Determine the [x, y] coordinate at the center of the cell enclosing the given text.  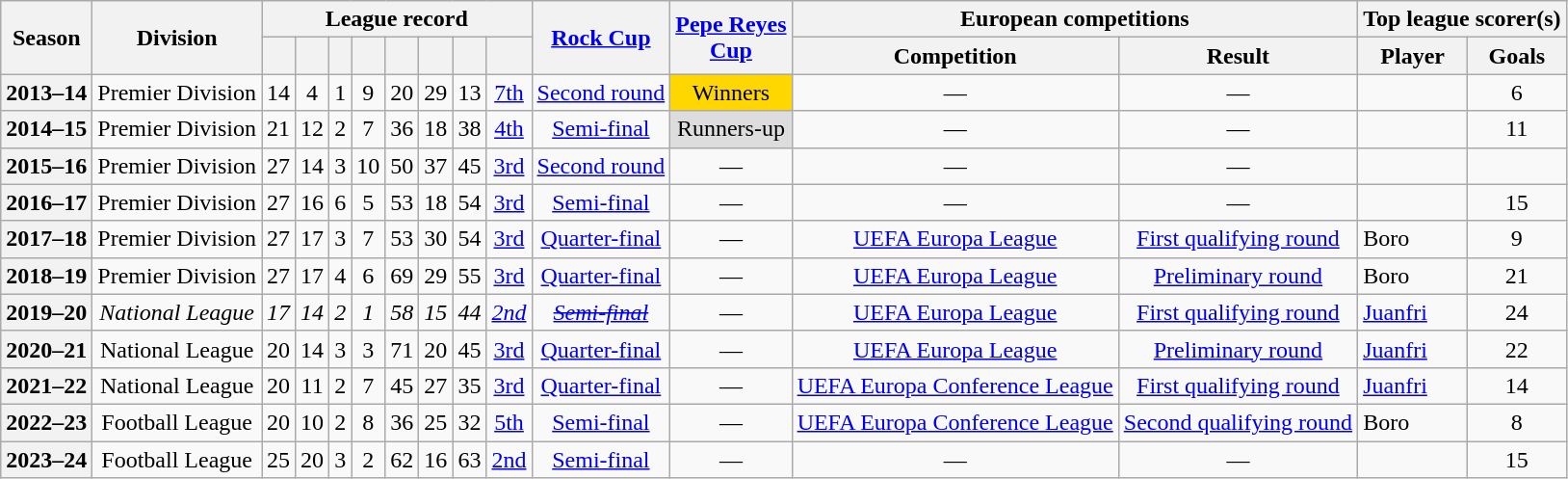
69 [403, 276]
Second qualifying round [1238, 422]
Competition [955, 56]
71 [403, 349]
50 [403, 166]
Season [46, 38]
2022–23 [46, 422]
37 [435, 166]
2021–22 [46, 386]
30 [435, 239]
2014–15 [46, 129]
Winners [731, 93]
12 [312, 129]
35 [470, 386]
League record [397, 19]
2017–18 [46, 239]
Result [1238, 56]
4th [509, 129]
63 [470, 460]
2019–20 [46, 312]
Rock Cup [601, 38]
Top league scorer(s) [1462, 19]
Player [1413, 56]
44 [470, 312]
2015–16 [46, 166]
2018–19 [46, 276]
2020–21 [46, 349]
55 [470, 276]
Runners-up [731, 129]
32 [470, 422]
62 [403, 460]
European competitions [1075, 19]
Pepe ReyesCup [731, 38]
58 [403, 312]
2013–14 [46, 93]
13 [470, 93]
22 [1517, 349]
2023–24 [46, 460]
7th [509, 93]
Division [177, 38]
24 [1517, 312]
38 [470, 129]
5th [509, 422]
Goals [1517, 56]
5 [368, 202]
2016–17 [46, 202]
